Capture the cell that displays the provided text and extract its (X, Y) central coordinate. 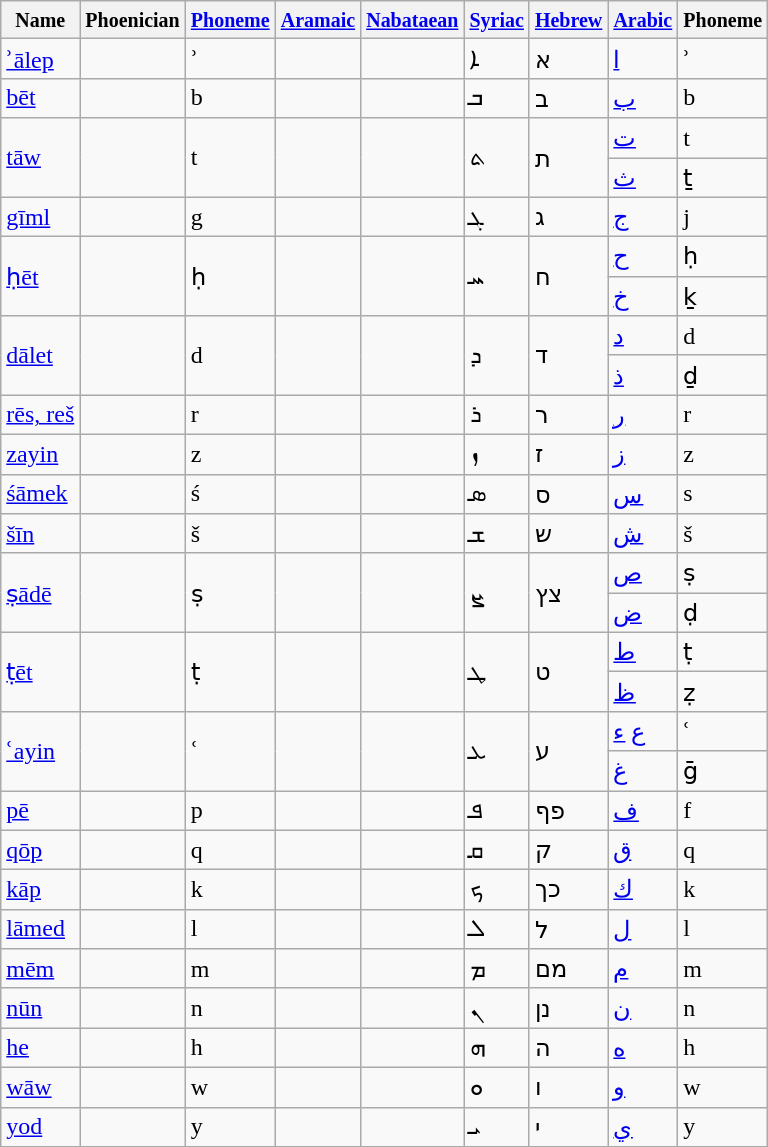
ו (568, 1087)
tāw (40, 158)
zayin (40, 454)
gīml (40, 217)
ܗ (496, 1048)
ש (568, 534)
Syriac (496, 20)
j (723, 217)
Nabataean (412, 20)
yod (40, 1127)
א (568, 59)
צץ (568, 592)
ﻝ (643, 929)
lāmed (40, 929)
ܨ (496, 592)
ע (568, 750)
ﻙ (643, 890)
kāp (40, 890)
ܒ (496, 98)
ذ (643, 375)
ﺏ (643, 98)
ﺝ (643, 217)
ס (568, 494)
ض (643, 613)
ت (643, 138)
ד (568, 356)
ז (568, 454)
ش (643, 534)
ي (643, 1127)
ḍ (723, 613)
p (230, 810)
ﻭ (643, 1087)
ܙ (496, 454)
ḡ (723, 771)
bēt (40, 98)
Phoenician (132, 20)
qōp (40, 850)
ḥēt (40, 276)
pē (40, 810)
ﻥ (643, 1008)
ל (568, 929)
ט (568, 672)
ṯ (723, 178)
ﺭ (643, 415)
מם (568, 969)
ח (568, 276)
ẓ (723, 692)
ظ (643, 692)
ʿayin (40, 750)
ܘ (496, 1087)
ﺯ (643, 454)
ح (643, 257)
g (230, 217)
ܝ (496, 1127)
Name (40, 20)
nūn (40, 1008)
s (723, 494)
ܡ (496, 969)
Arabic (643, 20)
ܩ (496, 850)
ܟ (496, 890)
ܠ (496, 929)
ܛ (496, 672)
ف (643, 810)
ع ء (643, 731)
ص (643, 573)
خ (643, 296)
י (568, 1127)
כך (568, 890)
ܚ (496, 276)
ṭēt (40, 672)
ܐ (496, 59)
ܣ (496, 494)
wāw (40, 1087)
šīn (40, 534)
ś (230, 494)
נן (568, 1008)
śāmek (40, 494)
ه (643, 1048)
ܬ (496, 158)
ܪ (496, 415)
د (643, 336)
ה (568, 1048)
ב (568, 98)
ṣādē (40, 592)
غ (643, 771)
ܓ (496, 217)
f (723, 810)
he (40, 1048)
ﻡ (643, 969)
ܕ (496, 356)
ק (568, 850)
Aramaic (318, 20)
س (643, 494)
ﻕ (643, 850)
mēm (40, 969)
dālet (40, 356)
ث (643, 178)
rēs, reš (40, 415)
ḏ (723, 375)
ר (568, 415)
ʾālep (40, 59)
פף (568, 810)
ﺍ (643, 59)
ܦ (496, 810)
ḵ (723, 296)
ת (568, 158)
ܥ (496, 750)
ג (568, 217)
ܫ (496, 534)
Hebrew (568, 20)
ط (643, 652)
ܢ (496, 1008)
